From the cell containing the given text, extract its center point as [X, Y] coordinate. 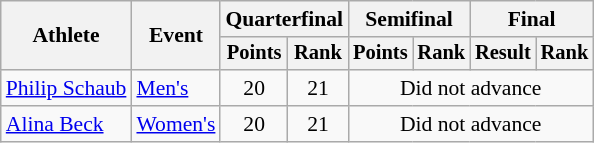
Philip Schaub [66, 88]
Final [532, 19]
Women's [176, 124]
Quarterfinal [284, 19]
Event [176, 36]
Result [503, 54]
Semifinal [409, 19]
Men's [176, 88]
Athlete [66, 36]
Alina Beck [66, 124]
